Capture the cell that displays the provided text and extract its [X, Y] central coordinate. 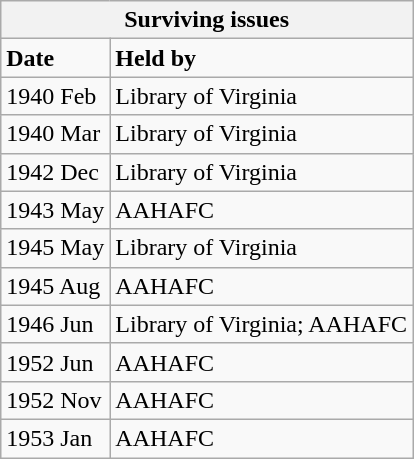
1940 Feb [56, 96]
1943 May [56, 210]
1940 Mar [56, 134]
1952 Jun [56, 362]
1952 Nov [56, 400]
1946 Jun [56, 324]
Library of Virginia; AAHAFC [262, 324]
1942 Dec [56, 172]
Date [56, 58]
1945 Aug [56, 286]
Surviving issues [207, 20]
1953 Jan [56, 438]
Held by [262, 58]
1945 May [56, 248]
